Scan for the cell matching the given text and deliver its [x, y] coordinate at center. 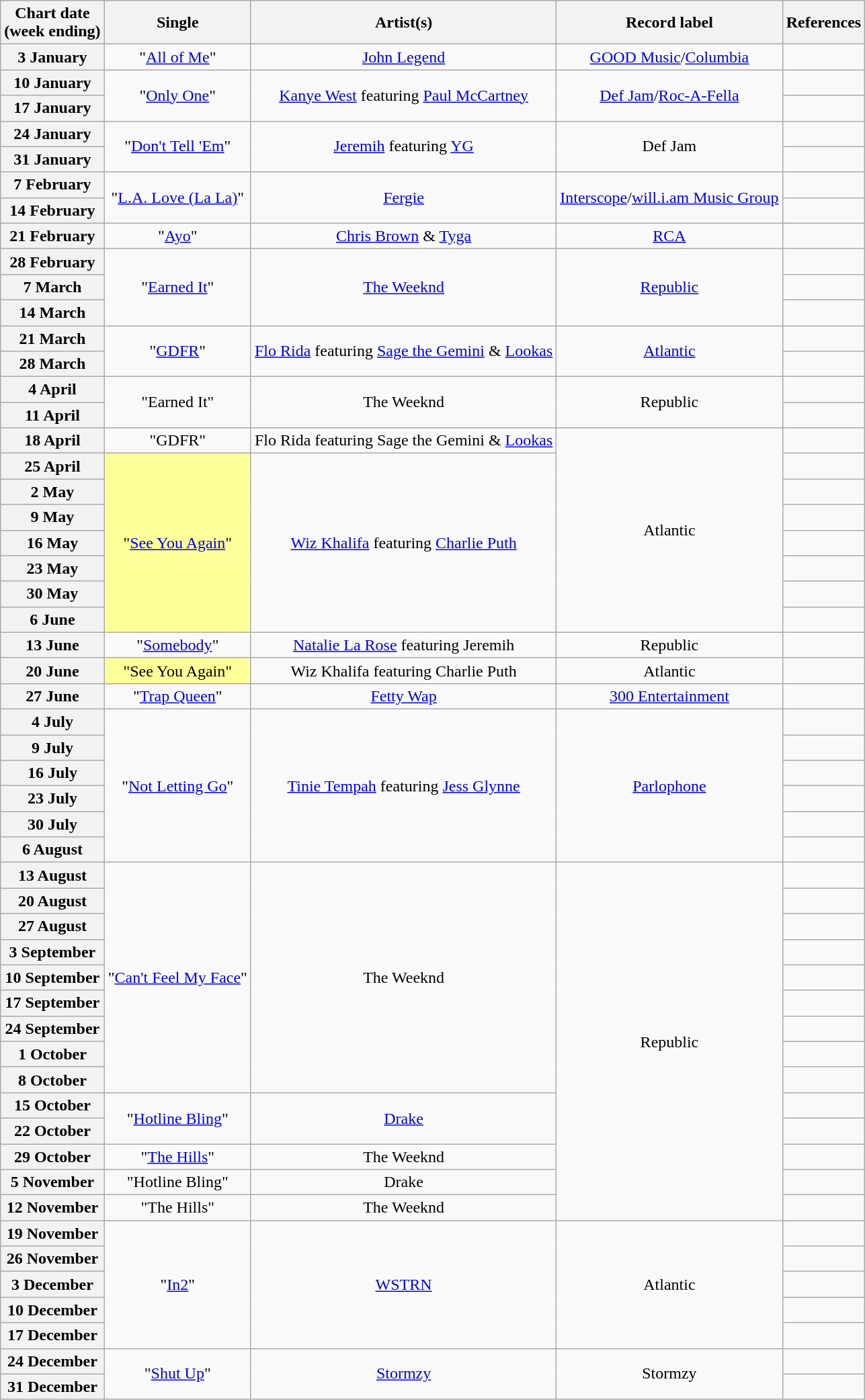
"Can't Feel My Face" [177, 978]
10 January [52, 83]
20 June [52, 670]
"Ayo" [177, 236]
24 December [52, 1361]
12 November [52, 1208]
23 July [52, 799]
300 Entertainment [669, 696]
19 November [52, 1233]
"All of Me" [177, 57]
Def Jam [669, 146]
Natalie La Rose featuring Jeremih [403, 645]
"Trap Queen" [177, 696]
Fergie [403, 198]
4 April [52, 390]
1 October [52, 1054]
Fetty Wap [403, 696]
17 January [52, 108]
2 May [52, 492]
John Legend [403, 57]
"In2" [177, 1284]
References [824, 23]
Chris Brown & Tyga [403, 236]
17 September [52, 1003]
10 December [52, 1310]
28 February [52, 261]
21 February [52, 236]
11 April [52, 415]
18 April [52, 441]
23 May [52, 568]
17 December [52, 1336]
RCA [669, 236]
"Not Letting Go" [177, 785]
31 December [52, 1387]
WSTRN [403, 1284]
13 August [52, 875]
GOOD Music/Columbia [669, 57]
Artist(s) [403, 23]
6 August [52, 850]
25 April [52, 466]
13 June [52, 645]
10 September [52, 977]
27 August [52, 926]
7 February [52, 185]
5 November [52, 1182]
3 January [52, 57]
9 July [52, 748]
7 March [52, 287]
26 November [52, 1259]
27 June [52, 696]
3 December [52, 1284]
Jeremih featuring YG [403, 146]
28 March [52, 364]
30 July [52, 824]
"Somebody" [177, 645]
Tinie Tempah featuring Jess Glynne [403, 785]
8 October [52, 1080]
31 January [52, 159]
16 May [52, 543]
Kanye West featuring Paul McCartney [403, 95]
15 October [52, 1105]
Chart date(week ending) [52, 23]
16 July [52, 773]
30 May [52, 594]
6 June [52, 619]
"Shut Up" [177, 1374]
Def Jam/Roc-A-Fella [669, 95]
20 August [52, 901]
"L.A. Love (La La)" [177, 198]
9 May [52, 517]
4 July [52, 721]
21 March [52, 338]
29 October [52, 1156]
24 September [52, 1029]
"Don't Tell 'Em" [177, 146]
Record label [669, 23]
14 March [52, 312]
Single [177, 23]
24 January [52, 134]
Parlophone [669, 785]
3 September [52, 952]
Interscope/will.i.am Music Group [669, 198]
"Only One" [177, 95]
22 October [52, 1131]
14 February [52, 210]
